Return the [X, Y] coordinate for the center point of the cell that contains the specified text.  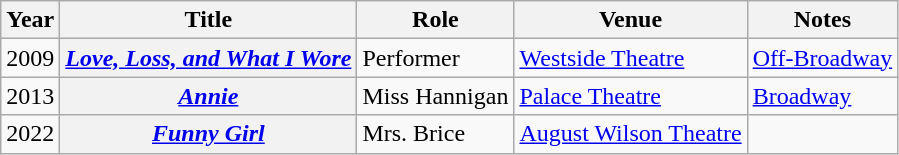
2013 [30, 96]
Title [208, 20]
Role [436, 20]
Funny Girl [208, 134]
Off-Broadway [822, 58]
2009 [30, 58]
Notes [822, 20]
Miss Hannigan [436, 96]
Year [30, 20]
Broadway [822, 96]
Love, Loss, and What I Wore [208, 58]
Palace Theatre [630, 96]
2022 [30, 134]
Venue [630, 20]
Performer [436, 58]
Mrs. Brice [436, 134]
Westside Theatre [630, 58]
August Wilson Theatre [630, 134]
Annie [208, 96]
